For the text-containing cell, return its midpoint in [x, y] coordinate format. 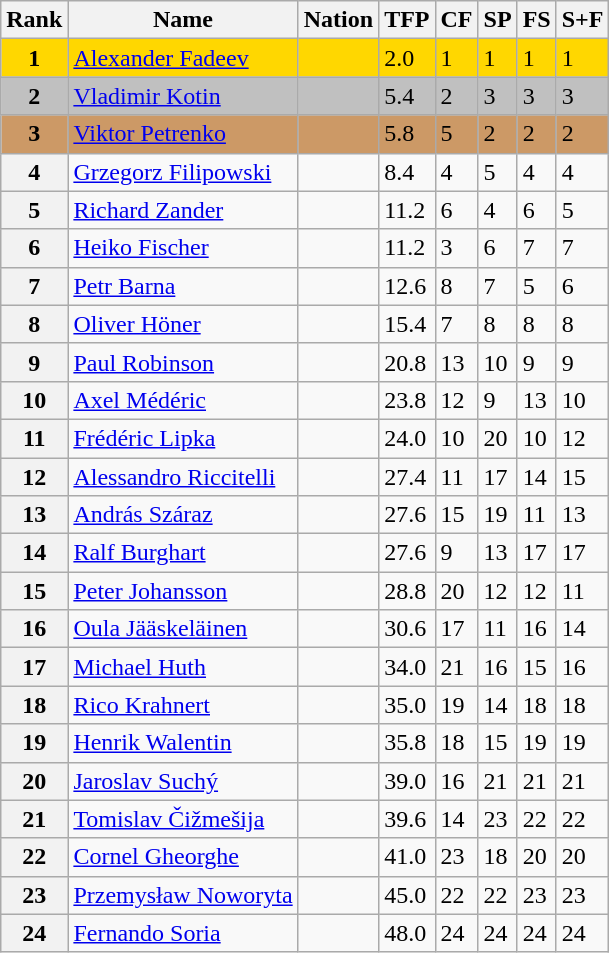
20.8 [407, 362]
35.8 [407, 743]
Oliver Höner [183, 324]
34.0 [407, 667]
Peter Johansson [183, 591]
Rank [34, 20]
Jaroslav Suchý [183, 781]
35.0 [407, 705]
Fernando Soria [183, 933]
Cornel Gheorghe [183, 857]
Henrik Walentin [183, 743]
Alexander Fadeev [183, 58]
Heiko Fischer [183, 248]
S+F [582, 20]
Alessandro Riccitelli [183, 477]
39.6 [407, 819]
FS [536, 20]
Nation [338, 20]
Paul Robinson [183, 362]
Przemysław Noworyta [183, 895]
Petr Barna [183, 286]
Rico Krahnert [183, 705]
5.8 [407, 134]
CF [456, 20]
28.8 [407, 591]
8.4 [407, 172]
TFP [407, 20]
30.6 [407, 629]
23.8 [407, 400]
5.4 [407, 96]
24.0 [407, 438]
Name [183, 20]
41.0 [407, 857]
Oula Jääskeläinen [183, 629]
Frédéric Lipka [183, 438]
Tomislav Čižmešija [183, 819]
Axel Médéric [183, 400]
Richard Zander [183, 210]
2.0 [407, 58]
48.0 [407, 933]
27.4 [407, 477]
András Száraz [183, 515]
Grzegorz Filipowski [183, 172]
Michael Huth [183, 667]
45.0 [407, 895]
12.6 [407, 286]
SP [498, 20]
Vladimir Kotin [183, 96]
Viktor Petrenko [183, 134]
39.0 [407, 781]
15.4 [407, 324]
Ralf Burghart [183, 553]
